Locate the cell with the specified text and output its [x, y] center coordinate. 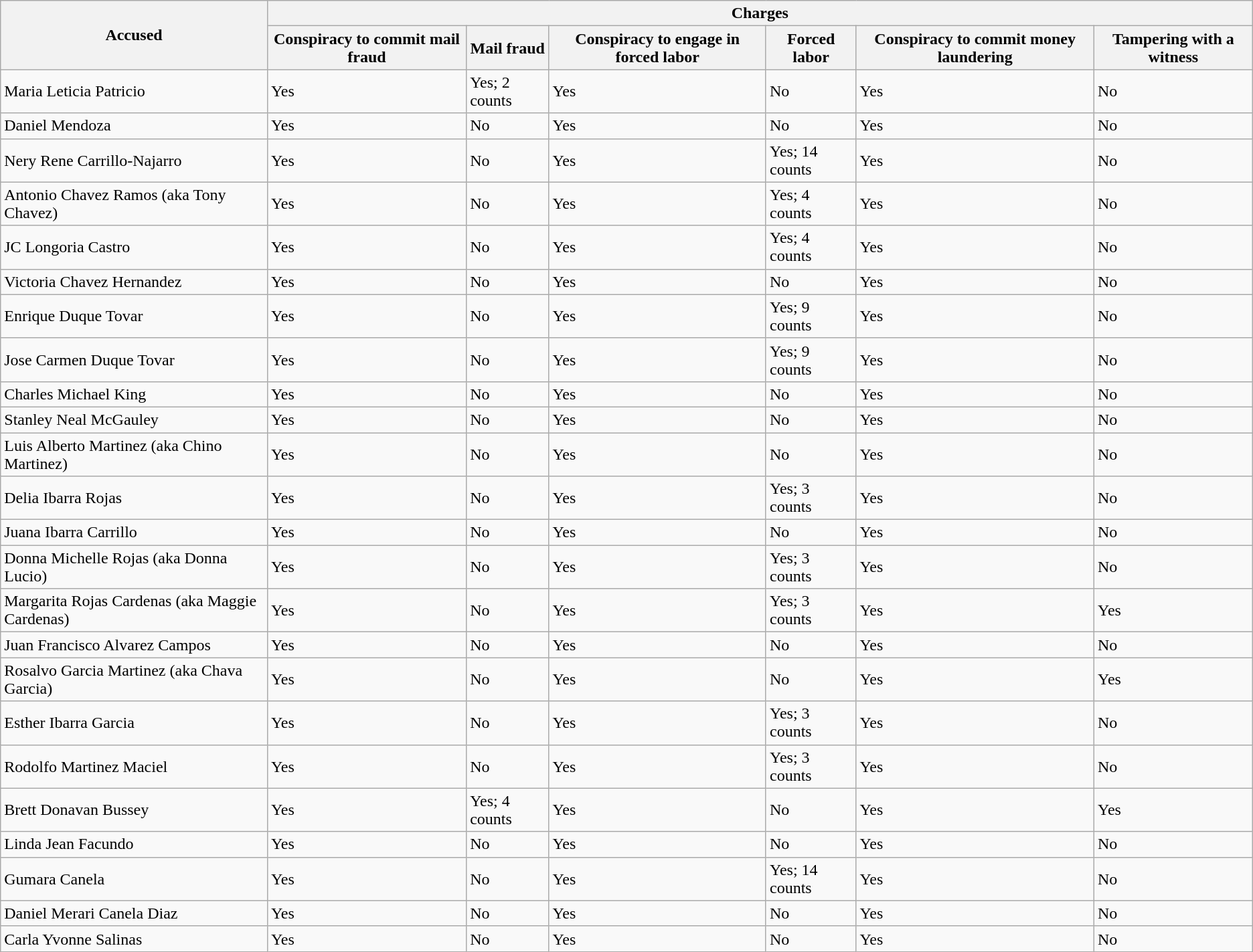
JC Longoria Castro [134, 248]
Conspiracy to commit money laundering [975, 48]
Nery Rene Carrillo-Najarro [134, 161]
Delia Ibarra Rojas [134, 498]
Tampering with a witness [1174, 48]
Rodolfo Martinez Maciel [134, 767]
Rosalvo Garcia Martinez (aka Chava Garcia) [134, 680]
Victoria Chavez Hernandez [134, 282]
Forced labor [811, 48]
Daniel Merari Canela Diaz [134, 913]
Antonio Chavez Ramos (aka Tony Chavez) [134, 203]
Jose Carmen Duque Tovar [134, 360]
Esther Ibarra Garcia [134, 723]
Daniel Mendoza [134, 126]
Maria Leticia Patricio [134, 91]
Stanley Neal McGauley [134, 419]
Enrique Duque Tovar [134, 316]
Donna Michelle Rojas (aka Donna Lucio) [134, 567]
Luis Alberto Martinez (aka Chino Martinez) [134, 454]
Charles Michael King [134, 394]
Carla Yvonne Salinas [134, 939]
Juana Ibarra Carrillo [134, 533]
Conspiracy to engage in forced labor [657, 48]
Charges [760, 13]
Accused [134, 35]
Gumara Canela [134, 879]
Yes; 2 counts [507, 91]
Mail fraud [507, 48]
Linda Jean Facundo [134, 844]
Margarita Rojas Cardenas (aka Maggie Cardenas) [134, 610]
Juan Francisco Alvarez Campos [134, 645]
Brett Donavan Bussey [134, 810]
Conspiracy to commit mail fraud [367, 48]
